Locate the cell with the specified text and output its (x, y) center coordinate. 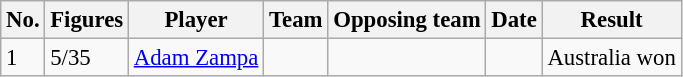
1 (23, 58)
Figures (87, 20)
5/35 (87, 58)
Player (196, 20)
Date (514, 20)
Opposing team (407, 20)
Team (296, 20)
Adam Zampa (196, 58)
Result (612, 20)
No. (23, 20)
Australia won (612, 58)
